Extract the [x, y] coordinate from the center of the cell holding the provided text.  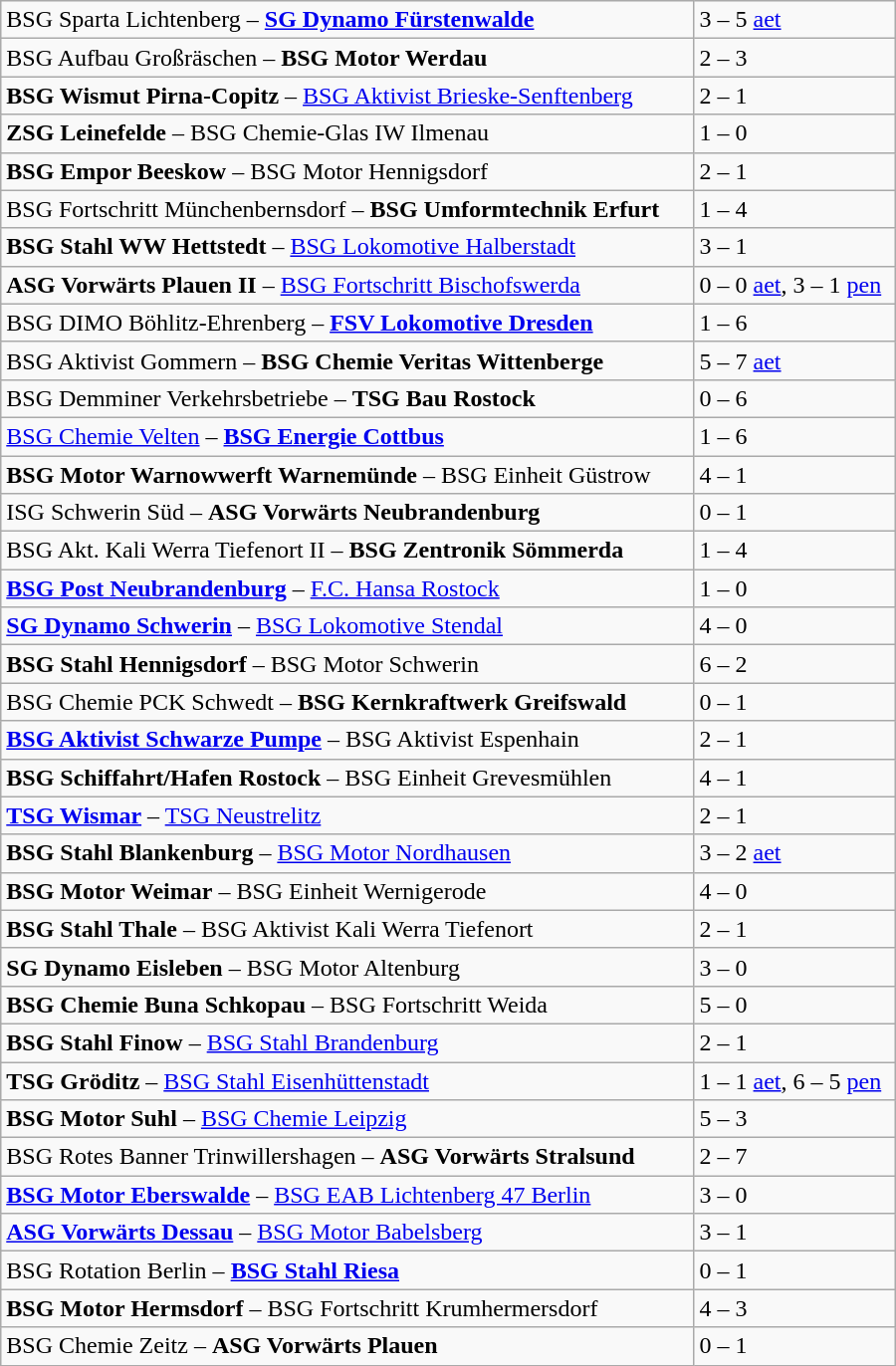
BSG Motor Warnowwerft Warnemünde – BSG Einheit Güstrow [347, 475]
ASG Vorwärts Plauen II – BSG Fortschritt Bischofswerda [347, 285]
BSG Rotation Berlin – BSG Stahl Riesa [347, 1270]
1 – 1 aet, 6 – 5 pen [794, 1080]
BSG Chemie PCK Schwedt – BSG Kernkraftwerk Greifswald [347, 702]
ASG Vorwärts Dessau – BSG Motor Babelsberg [347, 1233]
BSG Motor Suhl – BSG Chemie Leipzig [347, 1119]
BSG Fortschritt Münchenbernsdorf – BSG Umformtechnik Erfurt [347, 209]
BSG Rotes Banner Trinwillershagen – ASG Vorwärts Stralsund [347, 1157]
BSG Chemie Buna Schkopau – BSG Fortschritt Weida [347, 1005]
5 – 0 [794, 1005]
BSG Schiffahrt/Hafen Rostock – BSG Einheit Grevesmühlen [347, 778]
0 – 6 [794, 398]
ISG Schwerin Süd – ASG Vorwärts Neubrandenburg [347, 513]
ZSG Leinefelde – BSG Chemie-Glas IW Ilmenau [347, 133]
BSG Akt. Kali Werra Tiefenort II – BSG Zentronik Sömmerda [347, 551]
BSG DIMO Böhlitz-Ehrenberg – FSV Lokomotive Dresden [347, 323]
BSG Sparta Lichtenberg – SG Dynamo Fürstenwalde [347, 20]
3 – 2 aet [794, 853]
BSG Stahl Finow – BSG Stahl Brandenburg [347, 1042]
BSG Wismut Pirna-Copitz – BSG Aktivist Brieske-Senftenberg [347, 96]
BSG Motor Weimar – BSG Einheit Wernigerode [347, 891]
BSG Stahl Hennigsdorf – BSG Motor Schwerin [347, 664]
TSG Gröditz – BSG Stahl Eisenhüttenstadt [347, 1080]
BSG Aktivist Gommern – BSG Chemie Veritas Wittenberge [347, 360]
BSG Stahl Thale – BSG Aktivist Kali Werra Tiefenort [347, 929]
4 – 3 [794, 1308]
0 – 0 aet, 3 – 1 pen [794, 285]
BSG Chemie Zeitz – ASG Vorwärts Plauen [347, 1346]
5 – 3 [794, 1119]
3 – 5 aet [794, 20]
SG Dynamo Schwerin – BSG Lokomotive Stendal [347, 626]
BSG Motor Eberswalde – BSG EAB Lichtenberg 47 Berlin [347, 1195]
BSG Aktivist Schwarze Pumpe – BSG Aktivist Espenhain [347, 740]
BSG Chemie Velten – BSG Energie Cottbus [347, 436]
5 – 7 aet [794, 360]
BSG Post Neubrandenburg – F.C. Hansa Rostock [347, 588]
2 – 3 [794, 58]
2 – 7 [794, 1157]
SG Dynamo Eisleben – BSG Motor Altenburg [347, 967]
BSG Stahl WW Hettstedt – BSG Lokomotive Halberstadt [347, 247]
BSG Motor Hermsdorf – BSG Fortschritt Krumhermersdorf [347, 1308]
6 – 2 [794, 664]
BSG Stahl Blankenburg – BSG Motor Nordhausen [347, 853]
BSG Demminer Verkehrsbetriebe – TSG Bau Rostock [347, 398]
BSG Empor Beeskow – BSG Motor Hennigsdorf [347, 171]
TSG Wismar – TSG Neustrelitz [347, 815]
BSG Aufbau Großräschen – BSG Motor Werdau [347, 58]
